Detect which cell encompasses the target text, then output its (x, y) center coordinate. 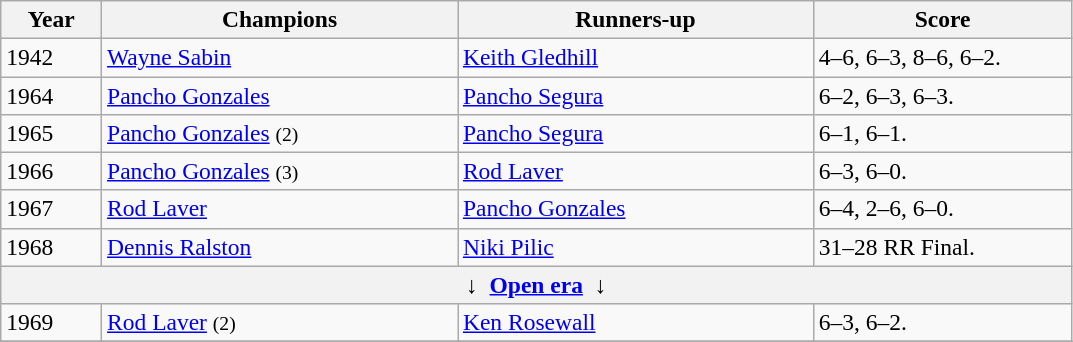
Rod Laver (2) (280, 322)
Niki Pilic (636, 247)
1967 (52, 209)
1968 (52, 247)
Ken Rosewall (636, 322)
Runners-up (636, 19)
1964 (52, 95)
Year (52, 19)
31–28 RR Final. (942, 247)
↓ Open era ↓ (536, 285)
Wayne Sabin (280, 57)
4–6, 6–3, 8–6, 6–2. (942, 57)
Score (942, 19)
6–2, 6–3, 6–3. (942, 95)
6–4, 2–6, 6–0. (942, 209)
1966 (52, 171)
6–1, 6–1. (942, 133)
Pancho Gonzales (2) (280, 133)
6–3, 6–0. (942, 171)
Keith Gledhill (636, 57)
6–3, 6–2. (942, 322)
Champions (280, 19)
Pancho Gonzales (3) (280, 171)
1942 (52, 57)
Dennis Ralston (280, 247)
1969 (52, 322)
1965 (52, 133)
